From the cell containing the given text, extract its center point as [X, Y] coordinate. 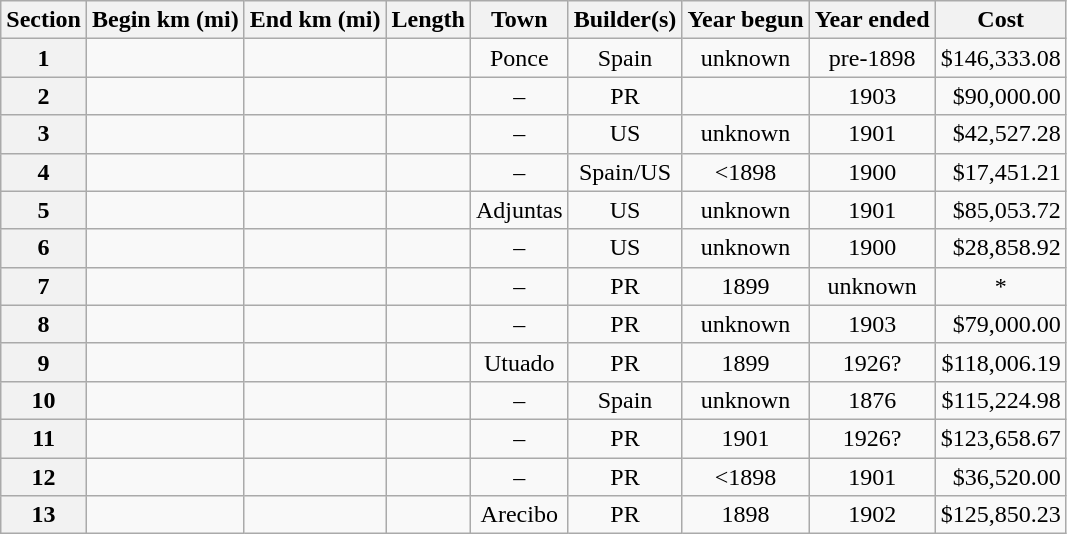
Spain/US [625, 172]
13 [44, 515]
$36,520.00 [1000, 477]
Length [428, 20]
End km (mi) [315, 20]
Cost [1000, 20]
$146,333.08 [1000, 58]
Section [44, 20]
12 [44, 477]
Utuado [519, 362]
Year ended [872, 20]
1876 [872, 400]
$125,850.23 [1000, 515]
$123,658.67 [1000, 438]
Town [519, 20]
$28,858.92 [1000, 248]
10 [44, 400]
2 [44, 96]
Arecibo [519, 515]
3 [44, 134]
7 [44, 286]
Begin km (mi) [165, 20]
$79,000.00 [1000, 324]
8 [44, 324]
5 [44, 210]
$42,527.28 [1000, 134]
$115,224.98 [1000, 400]
Year begun [746, 20]
pre-1898 [872, 58]
11 [44, 438]
4 [44, 172]
$17,451.21 [1000, 172]
9 [44, 362]
1898 [746, 515]
1902 [872, 515]
$85,053.72 [1000, 210]
1 [44, 58]
Ponce [519, 58]
6 [44, 248]
Adjuntas [519, 210]
$118,006.19 [1000, 362]
* [1000, 286]
$90,000.00 [1000, 96]
Builder(s) [625, 20]
